Determine the [X, Y] coordinate at the center of the cell enclosing the given text.  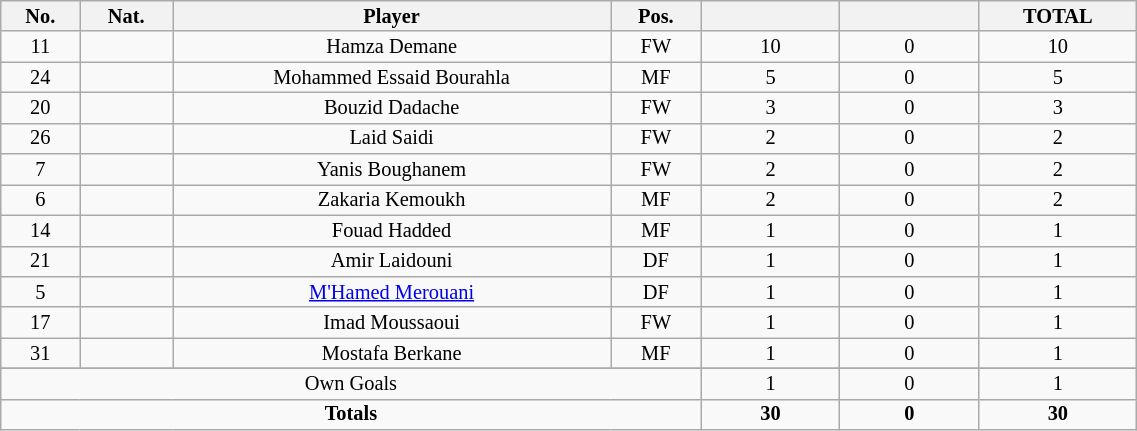
Amir Laidouni [392, 262]
Yanis Boughanem [392, 170]
31 [40, 354]
Zakaria Kemoukh [392, 200]
Fouad Hadded [392, 230]
21 [40, 262]
No. [40, 16]
Mostafa Berkane [392, 354]
TOTAL [1058, 16]
17 [40, 322]
Laid Saidi [392, 138]
Totals [351, 414]
14 [40, 230]
Imad Moussaoui [392, 322]
26 [40, 138]
Mohammed Essaid Bourahla [392, 78]
6 [40, 200]
20 [40, 108]
Pos. [656, 16]
7 [40, 170]
M'Hamed Merouani [392, 292]
Player [392, 16]
11 [40, 46]
Hamza Demane [392, 46]
Bouzid Dadache [392, 108]
Nat. [126, 16]
Own Goals [351, 384]
24 [40, 78]
